Scan for the cell matching the given text and deliver its (X, Y) coordinate at center. 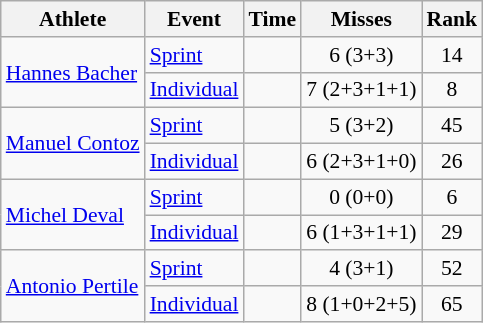
Michel Deval (73, 214)
6 (452, 197)
6 (2+3+1+0) (361, 162)
8 (1+0+2+5) (361, 304)
Antonio Pertile (73, 286)
6 (3+3) (361, 55)
52 (452, 269)
Athlete (73, 19)
65 (452, 304)
14 (452, 55)
4 (3+1) (361, 269)
Manuel Contoz (73, 144)
7 (2+3+1+1) (361, 90)
26 (452, 162)
Misses (361, 19)
45 (452, 126)
6 (1+3+1+1) (361, 233)
8 (452, 90)
5 (3+2) (361, 126)
Event (194, 19)
29 (452, 233)
0 (0+0) (361, 197)
Time (272, 19)
Rank (452, 19)
Hannes Bacher (73, 72)
